Search for the cell housing the specified text and yield its [X, Y] center coordinate. 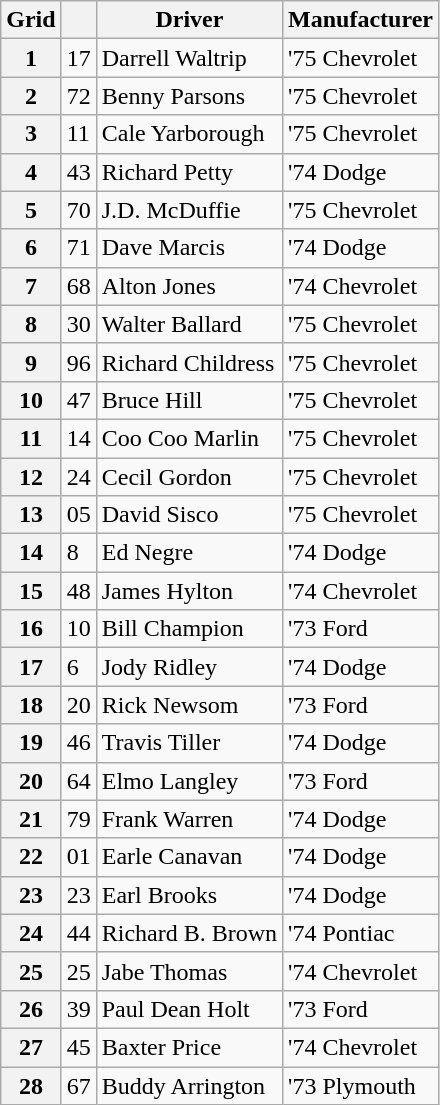
67 [78, 1085]
Benny Parsons [189, 96]
13 [31, 515]
43 [78, 172]
5 [31, 210]
64 [78, 781]
J.D. McDuffie [189, 210]
47 [78, 400]
Driver [189, 20]
Buddy Arrington [189, 1085]
05 [78, 515]
Walter Ballard [189, 324]
12 [31, 477]
Earl Brooks [189, 895]
9 [31, 362]
Baxter Price [189, 1047]
Cecil Gordon [189, 477]
Grid [31, 20]
44 [78, 933]
Richard Petty [189, 172]
27 [31, 1047]
48 [78, 591]
Richard B. Brown [189, 933]
19 [31, 743]
David Sisco [189, 515]
39 [78, 1009]
Coo Coo Marlin [189, 438]
46 [78, 743]
Elmo Langley [189, 781]
45 [78, 1047]
Paul Dean Holt [189, 1009]
Bruce Hill [189, 400]
Alton Jones [189, 286]
3 [31, 134]
1 [31, 58]
Rick Newsom [189, 705]
Cale Yarborough [189, 134]
Travis Tiller [189, 743]
96 [78, 362]
28 [31, 1085]
Dave Marcis [189, 248]
2 [31, 96]
70 [78, 210]
Ed Negre [189, 553]
'74 Pontiac [361, 933]
7 [31, 286]
68 [78, 286]
79 [78, 819]
Manufacturer [361, 20]
Frank Warren [189, 819]
72 [78, 96]
'73 Plymouth [361, 1085]
16 [31, 629]
21 [31, 819]
01 [78, 857]
71 [78, 248]
15 [31, 591]
Darrell Waltrip [189, 58]
James Hylton [189, 591]
22 [31, 857]
Earle Canavan [189, 857]
4 [31, 172]
Bill Champion [189, 629]
18 [31, 705]
Jody Ridley [189, 667]
Jabe Thomas [189, 971]
30 [78, 324]
Richard Childress [189, 362]
26 [31, 1009]
